Locate the cell with the specified text and output its (x, y) center coordinate. 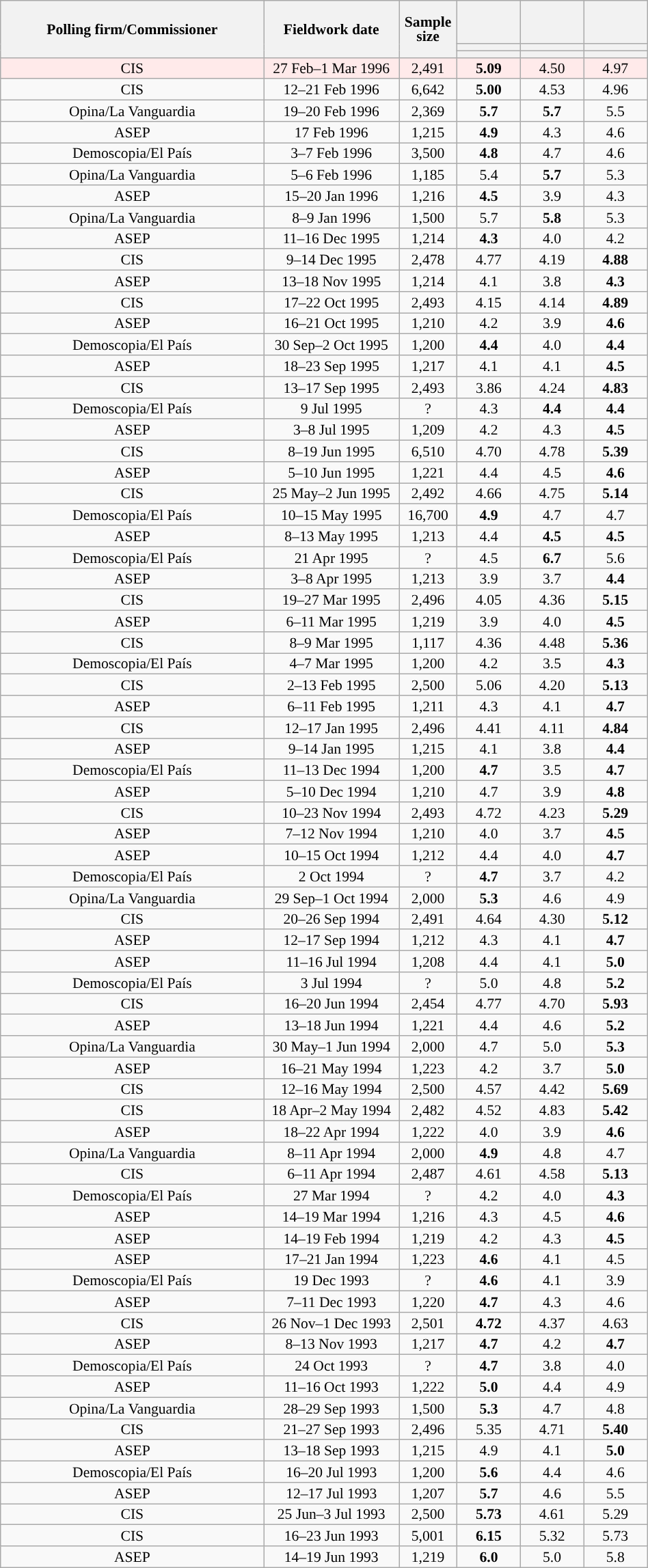
5.39 (615, 451)
4.71 (552, 1429)
3–7 Feb 1996 (332, 153)
3.86 (489, 387)
19–27 Mar 1995 (332, 600)
6,642 (428, 90)
3–8 Apr 1995 (332, 578)
6.7 (552, 558)
4.64 (489, 918)
1,220 (428, 1302)
18 Apr–2 May 1994 (332, 1111)
Sample size (428, 29)
5–10 Dec 1994 (332, 791)
5.12 (615, 918)
12–17 Jan 1995 (332, 727)
20–26 Sep 1994 (332, 918)
21–27 Sep 1993 (332, 1429)
17–22 Oct 1995 (332, 302)
1,185 (428, 175)
12–16 May 1994 (332, 1089)
9–14 Jan 1995 (332, 749)
5.4 (489, 175)
4.66 (489, 493)
2,482 (428, 1111)
4.23 (552, 813)
14–19 Feb 1994 (332, 1238)
4.57 (489, 1089)
9 Jul 1995 (332, 409)
4.05 (489, 600)
24 Oct 1993 (332, 1365)
5.15 (615, 600)
4–7 Mar 1995 (332, 664)
10–23 Nov 1994 (332, 813)
4.11 (552, 727)
12–17 Jul 1993 (332, 1494)
4.15 (489, 302)
11–16 Oct 1993 (332, 1387)
12–21 Feb 1996 (332, 90)
6.15 (489, 1536)
16,700 (428, 515)
28–29 Sep 1993 (332, 1407)
5.00 (489, 90)
5.42 (615, 1111)
5.35 (489, 1429)
12–17 Sep 1994 (332, 940)
4.63 (615, 1323)
7–11 Dec 1993 (332, 1302)
8–9 Mar 1995 (332, 642)
4.75 (552, 493)
9–14 Dec 1995 (332, 260)
11–16 Jul 1994 (332, 962)
4.96 (615, 90)
4.48 (552, 642)
5.36 (615, 642)
8–13 May 1995 (332, 536)
11–13 Dec 1994 (332, 771)
3,500 (428, 153)
6–11 Apr 1994 (332, 1174)
2–13 Feb 1995 (332, 685)
5.32 (552, 1536)
8–13 Nov 1993 (332, 1345)
1,208 (428, 962)
4.58 (552, 1174)
5.93 (615, 1004)
4.20 (552, 685)
8–19 Jun 1995 (332, 451)
26 Nov–1 Dec 1993 (332, 1323)
30 May–1 Jun 1994 (332, 1047)
27 Feb–1 Mar 1996 (332, 68)
27 Mar 1994 (332, 1196)
13–17 Sep 1995 (332, 387)
16–20 Jul 1993 (332, 1472)
4.78 (552, 451)
6–11 Mar 1995 (332, 622)
5.06 (489, 685)
18–23 Sep 1995 (332, 366)
4.50 (552, 68)
30 Sep–2 Oct 1995 (332, 344)
25 Jun–3 Jul 1993 (332, 1514)
4.89 (615, 302)
2,487 (428, 1174)
14–19 Mar 1994 (332, 1216)
7–12 Nov 1994 (332, 834)
29 Sep–1 Oct 1994 (332, 898)
19 Dec 1993 (332, 1280)
4.19 (552, 260)
4.30 (552, 918)
18–22 Apr 1994 (332, 1131)
16–23 Jun 1993 (332, 1536)
17–21 Jan 1994 (332, 1258)
16–20 Jun 1994 (332, 1004)
25 May–2 Jun 1995 (332, 493)
4.53 (552, 90)
6.0 (489, 1556)
19–20 Feb 1996 (332, 111)
5.09 (489, 68)
4.52 (489, 1111)
4.41 (489, 727)
Fieldwork date (332, 29)
3 Jul 1994 (332, 982)
5–6 Feb 1996 (332, 175)
11–16 Dec 1995 (332, 238)
4.42 (552, 1089)
5–10 Jun 1995 (332, 473)
2 Oct 1994 (332, 876)
2,478 (428, 260)
16–21 May 1994 (332, 1067)
10–15 Oct 1994 (332, 855)
2,492 (428, 493)
1,117 (428, 642)
8–11 Apr 1994 (332, 1153)
21 Apr 1995 (332, 558)
10–15 May 1995 (332, 515)
4.24 (552, 387)
2,501 (428, 1323)
2,454 (428, 1004)
4.84 (615, 727)
5.14 (615, 493)
4.88 (615, 260)
17 Feb 1996 (332, 133)
6,510 (428, 451)
2,369 (428, 111)
15–20 Jan 1996 (332, 195)
3–8 Jul 1995 (332, 430)
4.14 (552, 302)
5,001 (428, 1536)
4.37 (552, 1323)
6–11 Feb 1995 (332, 706)
14–19 Jun 1993 (332, 1556)
8–9 Jan 1996 (332, 217)
4.97 (615, 68)
13–18 Nov 1995 (332, 281)
13–18 Jun 1994 (332, 1025)
1,209 (428, 430)
1,207 (428, 1494)
16–21 Oct 1995 (332, 324)
5.40 (615, 1429)
Polling firm/Commissioner (133, 29)
13–18 Sep 1993 (332, 1451)
5.69 (615, 1089)
1,211 (428, 706)
